Search for the cell housing the specified text and yield its [X, Y] center coordinate. 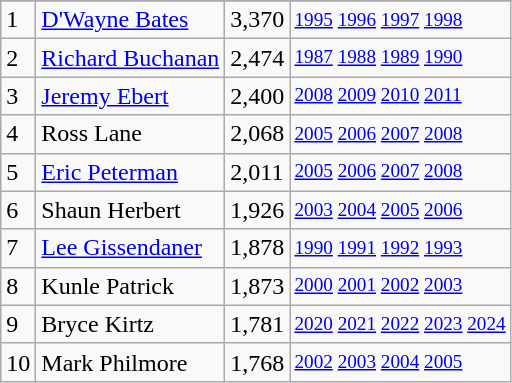
1,926 [258, 210]
Mark Philmore [130, 362]
2000 2001 2002 2003 [400, 286]
1987 1988 1989 1990 [400, 58]
1995 1996 1997 1998 [400, 20]
7 [18, 248]
3,370 [258, 20]
5 [18, 172]
4 [18, 134]
1,781 [258, 324]
Richard Buchanan [130, 58]
9 [18, 324]
2,400 [258, 96]
8 [18, 286]
1 [18, 20]
2 [18, 58]
Kunle Patrick [130, 286]
1990 1991 1992 1993 [400, 248]
2,474 [258, 58]
2020 2021 2022 2023 2024 [400, 324]
Lee Gissendaner [130, 248]
10 [18, 362]
1,768 [258, 362]
2008 2009 2010 2011 [400, 96]
6 [18, 210]
Eric Peterman [130, 172]
Jeremy Ebert [130, 96]
Shaun Herbert [130, 210]
2003 2004 2005 2006 [400, 210]
Ross Lane [130, 134]
Bryce Kirtz [130, 324]
2,011 [258, 172]
1,878 [258, 248]
1,873 [258, 286]
2002 2003 2004 2005 [400, 362]
D'Wayne Bates [130, 20]
2,068 [258, 134]
3 [18, 96]
